Determine the [x, y] coordinate at the center of the cell enclosing the given text.  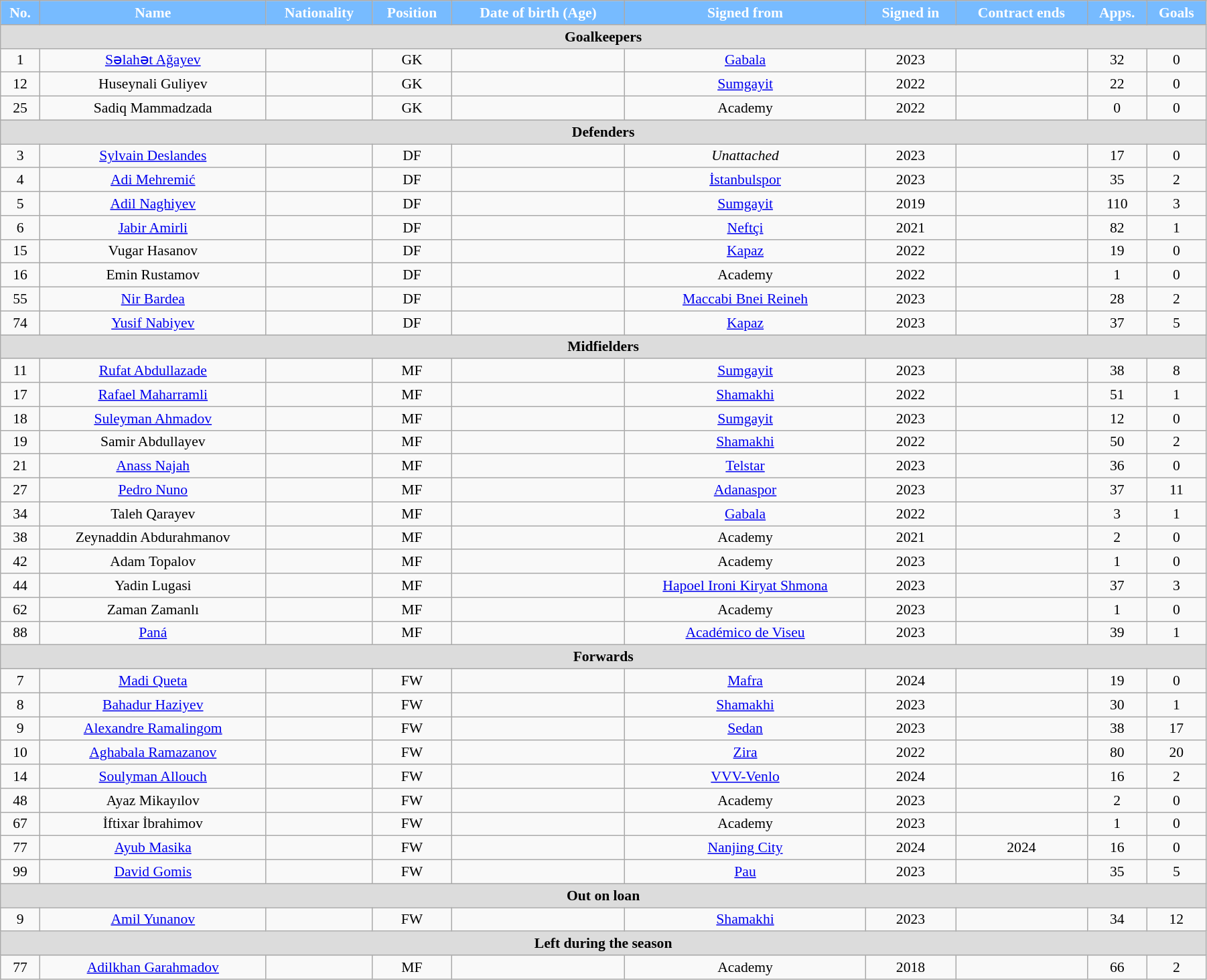
Out on loan [603, 896]
88 [20, 633]
44 [20, 585]
Səlahət Ağayev [153, 60]
Jabir Amirli [153, 228]
Académico de Viseu [745, 633]
Huseynali Guliyev [153, 84]
66 [1117, 967]
David Gomis [153, 872]
Rafael Maharramli [153, 395]
Goalkeepers [603, 37]
Defenders [603, 132]
Name [153, 13]
7 [20, 681]
Suleyman Ahmadov [153, 419]
Anass Najah [153, 466]
20 [1176, 753]
21 [20, 466]
62 [20, 610]
Left during the season [603, 944]
Date of birth (Age) [539, 13]
Signed from [745, 13]
İstanbulspor [745, 180]
Amil Yunanov [153, 920]
Madi Queta [153, 681]
Position [412, 13]
48 [20, 800]
Pau [745, 872]
Midfielders [603, 347]
Maccabi Bnei Reineh [745, 299]
Taleh Qarayev [153, 514]
Soulyman Allouch [153, 776]
Emin Rustamov [153, 275]
Adilkhan Garahmadov [153, 967]
Nir Bardea [153, 299]
Adam Topalov [153, 562]
27 [20, 490]
Yadin Lugasi [153, 585]
Aghabala Ramazanov [153, 753]
50 [1117, 442]
No. [20, 13]
Mafra [745, 681]
Telstar [745, 466]
Yusif Nabiyev [153, 323]
Adi Mehremić [153, 180]
Sadiq Mammadzada [153, 109]
80 [1117, 753]
Zeynaddin Abdurahmanov [153, 538]
Neftçi [745, 228]
Adil Naghiyev [153, 204]
Zaman Zamanlı [153, 610]
30 [1117, 705]
74 [20, 323]
32 [1117, 60]
2018 [910, 967]
Rufat Abdullazade [153, 371]
Ayub Masika [153, 848]
15 [20, 251]
67 [20, 824]
Zira [745, 753]
6 [20, 228]
Adanaspor [745, 490]
Paná [153, 633]
4 [20, 180]
55 [20, 299]
36 [1117, 466]
Samir Abdullayev [153, 442]
39 [1117, 633]
Hapoel Ironi Kiryat Shmona [745, 585]
18 [20, 419]
Contract ends [1022, 13]
Forwards [603, 657]
25 [20, 109]
Signed in [910, 13]
Goals [1176, 13]
Sedan [745, 729]
Nationality [319, 13]
İftixar İbrahimov [153, 824]
110 [1117, 204]
82 [1117, 228]
Sylvain Deslandes [153, 156]
10 [20, 753]
Apps. [1117, 13]
Alexandre Ramalingom [153, 729]
Vugar Hasanov [153, 251]
42 [20, 562]
51 [1117, 395]
28 [1117, 299]
Bahadur Haziyev [153, 705]
VVV-Venlo [745, 776]
2019 [910, 204]
22 [1117, 84]
Pedro Nuno [153, 490]
Unattached [745, 156]
99 [20, 872]
Ayaz Mikayılov [153, 800]
14 [20, 776]
Nanjing City [745, 848]
